Detect which cell encompasses the target text, then output its (X, Y) center coordinate. 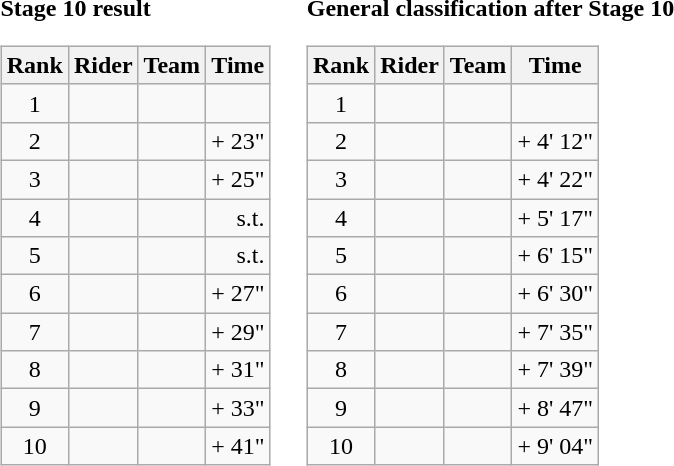
+ 4' 12" (556, 141)
+ 25" (238, 179)
+ 29" (238, 332)
+ 5' 17" (556, 217)
+ 41" (238, 446)
+ 7' 39" (556, 370)
+ 4' 22" (556, 179)
+ 6' 30" (556, 294)
+ 31" (238, 370)
+ 23" (238, 141)
+ 33" (238, 408)
+ 9' 04" (556, 446)
+ 6' 15" (556, 256)
+ 8' 47" (556, 408)
+ 27" (238, 294)
+ 7' 35" (556, 332)
